Determine the (x, y) coordinate at the center of the cell enclosing the given text.  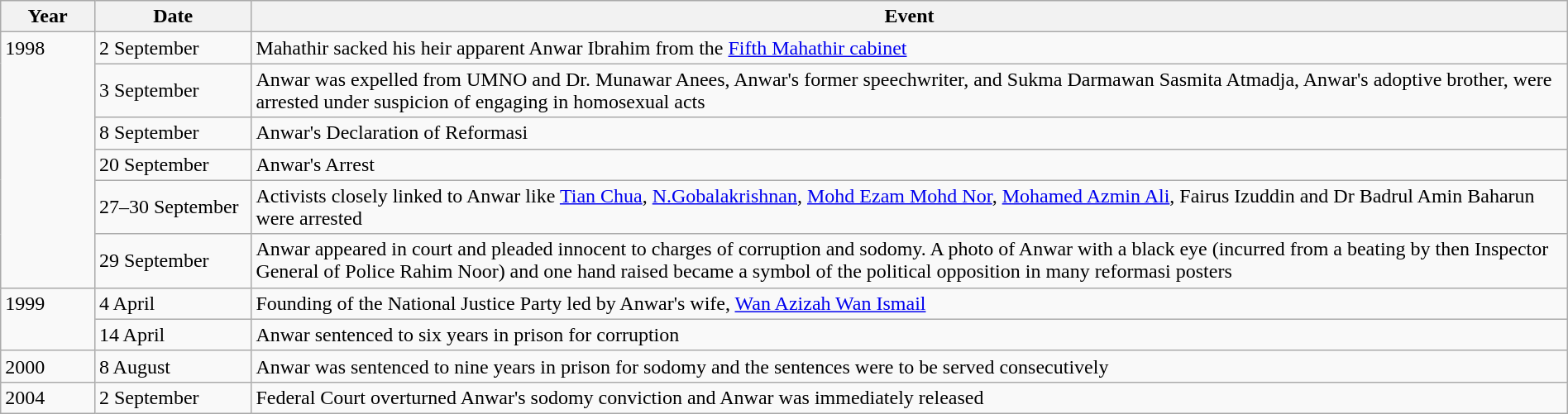
8 September (172, 133)
Date (172, 17)
3 September (172, 91)
Anwar's Arrest (910, 164)
Year (48, 17)
2004 (48, 397)
20 September (172, 164)
29 September (172, 261)
1999 (48, 319)
14 April (172, 335)
Anwar was sentenced to nine years in prison for sodomy and the sentences were to be served consecutively (910, 366)
4 April (172, 303)
27–30 September (172, 207)
8 August (172, 366)
Anwar sentenced to six years in prison for corruption (910, 335)
1998 (48, 160)
Mahathir sacked his heir apparent Anwar Ibrahim from the Fifth Mahathir cabinet (910, 48)
Anwar's Declaration of Reformasi (910, 133)
Founding of the National Justice Party led by Anwar's wife, Wan Azizah Wan Ismail (910, 303)
Event (910, 17)
2000 (48, 366)
Federal Court overturned Anwar's sodomy conviction and Anwar was immediately released (910, 397)
